Pinpoint the cell where the given text exists, returning its [X, Y] midpoint coordinate. 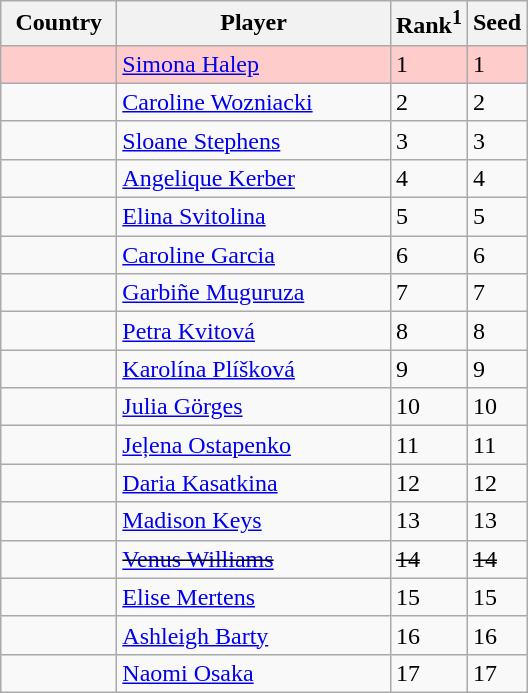
Garbiñe Muguruza [254, 293]
Madison Keys [254, 521]
Petra Kvitová [254, 331]
Elina Svitolina [254, 217]
Daria Kasatkina [254, 483]
Seed [496, 24]
Jeļena Ostapenko [254, 445]
Naomi Osaka [254, 673]
Karolína Plíšková [254, 369]
Country [59, 24]
Angelique Kerber [254, 178]
Julia Görges [254, 407]
Caroline Garcia [254, 255]
Elise Mertens [254, 597]
Sloane Stephens [254, 140]
Venus Williams [254, 559]
Simona Halep [254, 64]
Player [254, 24]
Caroline Wozniacki [254, 102]
Rank1 [428, 24]
Ashleigh Barty [254, 635]
